From the cell containing the given text, extract its center point as [X, Y] coordinate. 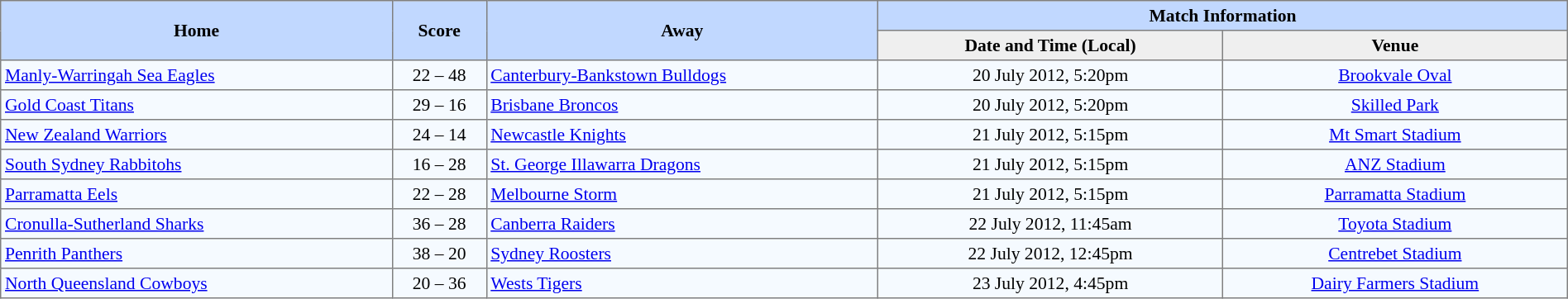
Brisbane Broncos [682, 105]
Away [682, 31]
Brookvale Oval [1394, 75]
Canberra Raiders [682, 224]
Home [197, 31]
Skilled Park [1394, 105]
Sydney Roosters [682, 254]
Melbourne Storm [682, 194]
23 July 2012, 4:45pm [1050, 283]
Score [439, 31]
Match Information [1223, 16]
Gold Coast Titans [197, 105]
ANZ Stadium [1394, 164]
Centrebet Stadium [1394, 254]
Canterbury-Bankstown Bulldogs [682, 75]
Manly-Warringah Sea Eagles [197, 75]
North Queensland Cowboys [197, 283]
Date and Time (Local) [1050, 45]
22 July 2012, 11:45am [1050, 224]
20 – 36 [439, 283]
24 – 14 [439, 135]
Newcastle Knights [682, 135]
Wests Tigers [682, 283]
Parramatta Stadium [1394, 194]
Parramatta Eels [197, 194]
Cronulla-Sutherland Sharks [197, 224]
Dairy Farmers Stadium [1394, 283]
22 – 48 [439, 75]
Venue [1394, 45]
St. George Illawarra Dragons [682, 164]
Toyota Stadium [1394, 224]
38 – 20 [439, 254]
Mt Smart Stadium [1394, 135]
36 – 28 [439, 224]
New Zealand Warriors [197, 135]
22 July 2012, 12:45pm [1050, 254]
22 – 28 [439, 194]
29 – 16 [439, 105]
South Sydney Rabbitohs [197, 164]
16 – 28 [439, 164]
Penrith Panthers [197, 254]
